Find where the given text appears and provide that cell's center as [X, Y] coordinate. 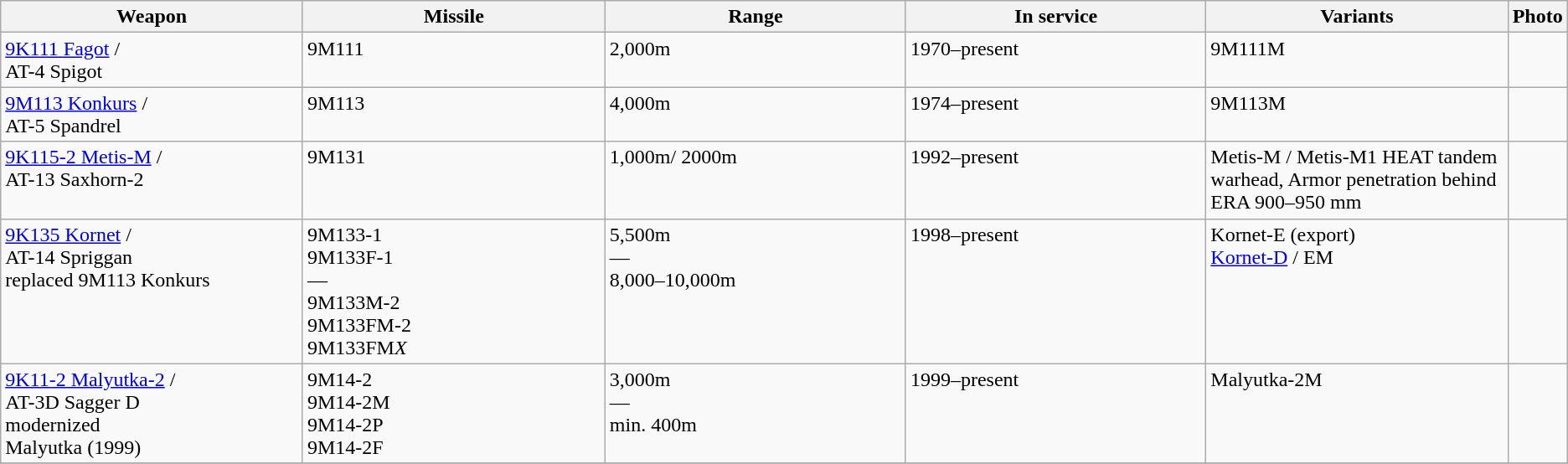
Photo [1538, 17]
3,000m—min. 400m [756, 414]
1999–present [1055, 414]
9M111 [454, 60]
9K11-2 Malyutka-2 /AT-3D Sagger DmodernizedMalyutka (1999) [152, 414]
Kornet-E (export)Kornet-D / EM [1357, 291]
2,000m [756, 60]
Malyutka-2M [1357, 414]
9K111 Fagot /AT-4 Spigot [152, 60]
9M131 [454, 180]
Weapon [152, 17]
9M133-19M133F-1—9M133M-29M133FM-29M133FMX [454, 291]
Missile [454, 17]
1,000m/ 2000m [756, 180]
9M113M [1357, 114]
9K135 Kornet /AT-14 Sprigganreplaced 9M113 Konkurs [152, 291]
9K115-2 Metis-M /AT-13 Saxhorn-2 [152, 180]
1992–present [1055, 180]
1998–present [1055, 291]
1970–present [1055, 60]
9M111M [1357, 60]
9M113 Konkurs /AT-5 Spandrel [152, 114]
Variants [1357, 17]
4,000m [756, 114]
5,500m—8,000–10,000m [756, 291]
Metis-M / Metis-M1 HEAT tandem warhead, Armor penetration behind ERA 900–950 mm [1357, 180]
Range [756, 17]
9M113 [454, 114]
In service [1055, 17]
9M14-29M14-2M9M14-2P9M14-2F [454, 414]
1974–present [1055, 114]
